Pinpoint the cell where the given text exists, returning its (X, Y) midpoint coordinate. 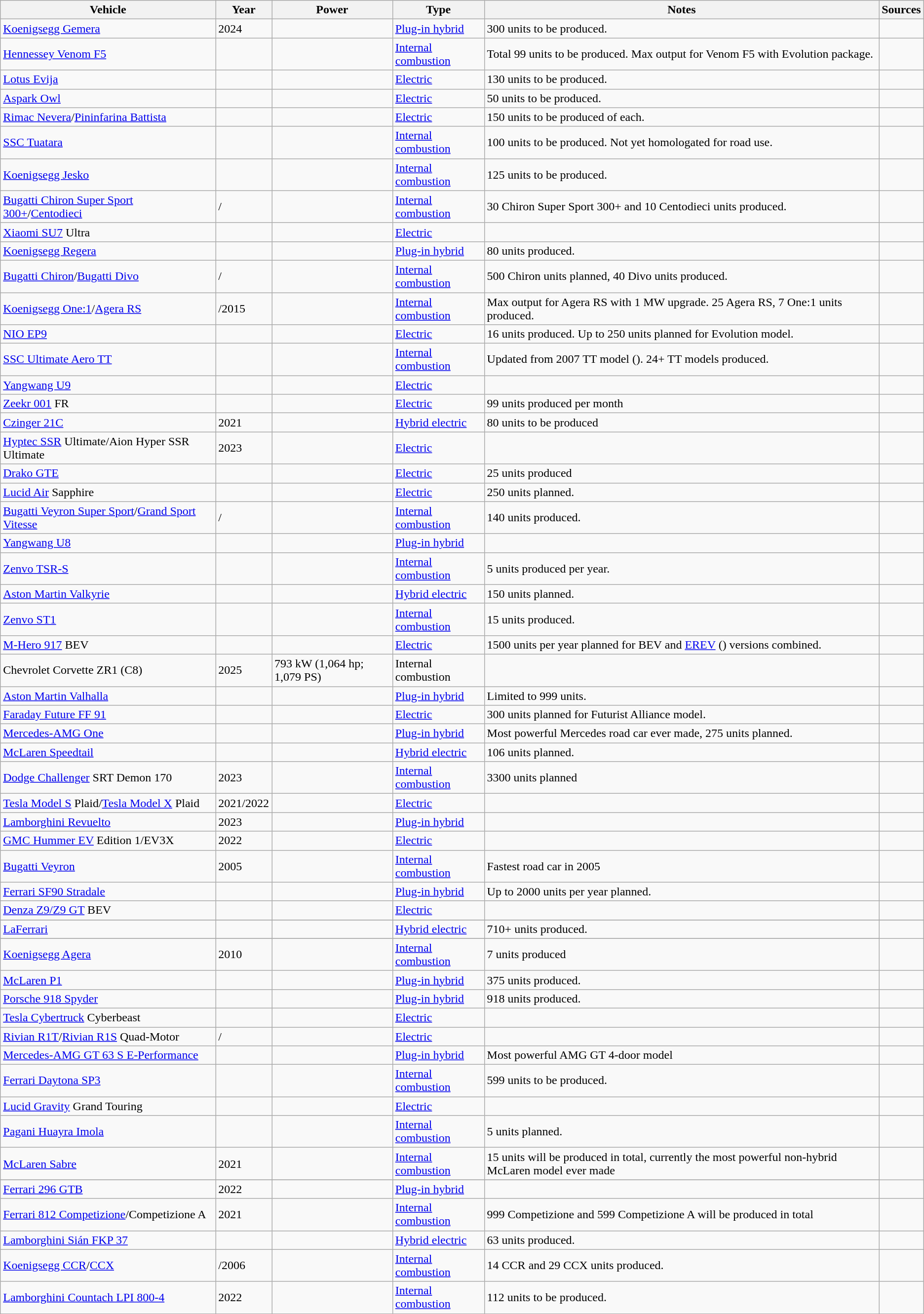
150 units to be produced of each. (682, 117)
NIO EP9 (108, 334)
Aston Martin Valhalla (108, 696)
Ferrari Daytona SP3 (108, 1081)
McLaren Speedtail (108, 752)
Rimac Nevera/Pininfarina Battista (108, 117)
2005 (244, 866)
Bugatti Veyron Super Sport/Grand Sport Vitesse (108, 517)
Lamborghini Revuelto (108, 822)
500 Chiron units planned, 40 Divo units produced. (682, 276)
Sources (901, 10)
150 units planned. (682, 594)
Yangwang U8 (108, 543)
SSC Ultimate Aero TT (108, 359)
599 units to be produced. (682, 1081)
/2015 (244, 308)
2021/2022 (244, 803)
Tesla Cybertruck Cyberbeast (108, 1017)
2024 (244, 29)
300 units to be produced. (682, 29)
Updated from 2007 TT model (). 24+ TT models produced. (682, 359)
375 units produced. (682, 980)
Lotus Evija (108, 79)
15 units will be produced in total, currently the most powerful non-hybrid McLaren model ever made (682, 1164)
14 CCR and 29 CCX units produced. (682, 1266)
Zeekr 001 FR (108, 404)
Lucid Gravity Grand Touring (108, 1106)
Pagani Huayra Imola (108, 1131)
Notes (682, 10)
Max output for Agera RS with 1 MW upgrade. 25 Agera RS, 7 One:1 units produced. (682, 308)
999 Competizione and 599 Competizione A will be produced in total (682, 1214)
Up to 2000 units per year planned. (682, 891)
Power (332, 10)
Lucid Air Sapphire (108, 492)
Fastest road car in 2005 (682, 866)
Koenigsegg One:1/Agera RS (108, 308)
Koenigsegg Gemera (108, 29)
Ferrari SF90 Stradale (108, 891)
25 units produced (682, 473)
Hennessey Venom F5 (108, 54)
Dodge Challenger SRT Demon 170 (108, 778)
M-Hero 917 BEV (108, 645)
Most powerful Mercedes road car ever made, 275 units planned. (682, 734)
112 units to be produced. (682, 1297)
50 units to be produced. (682, 98)
Czinger 21C (108, 423)
LaFerrari (108, 929)
SSC Tuatara (108, 142)
2010 (244, 955)
125 units to be produced. (682, 175)
Porsche 918 Spyder (108, 999)
Ferrari 296 GTB (108, 1189)
63 units produced. (682, 1240)
Aston Martin Valkyrie (108, 594)
Most powerful AMG GT 4-door model (682, 1055)
80 units to be produced (682, 423)
918 units produced. (682, 999)
300 units planned for Futurist Alliance model. (682, 715)
Koenigsegg Agera (108, 955)
Hyptec SSR Ultimate/Aion Hyper SSR Ultimate (108, 448)
Mercedes-AMG One (108, 734)
McLaren Sabre (108, 1164)
30 Chiron Super Sport 300+ and 10 Centodieci units produced. (682, 206)
2025 (244, 670)
100 units to be produced. Not yet homologated for road use. (682, 142)
Koenigsegg CCR/CCX (108, 1266)
140 units produced. (682, 517)
Zenvo TSR-S (108, 569)
Zenvo ST1 (108, 619)
Rivian R1T/Rivian R1S Quad-Motor (108, 1036)
Koenigsegg Regera (108, 251)
Year (244, 10)
5 units produced per year. (682, 569)
Bugatti Veyron (108, 866)
Chevrolet Corvette ZR1 (C8) (108, 670)
Bugatti Chiron/Bugatti Divo (108, 276)
GMC Hummer EV Edition 1/EV3X (108, 841)
Xiaomi SU7 Ultra (108, 232)
Drako GTE (108, 473)
Denza Z9/Z9 GT BEV (108, 910)
710+ units produced. (682, 929)
Bugatti Chiron Super Sport 300+/Centodieci (108, 206)
106 units planned. (682, 752)
250 units planned. (682, 492)
Vehicle (108, 10)
Lamborghini Countach LPI 800-4 (108, 1297)
McLaren P1 (108, 980)
Type (438, 10)
15 units produced. (682, 619)
1500 units per year planned for BEV and EREV () versions combined. (682, 645)
/2006 (244, 1266)
Total 99 units to be produced. Max output for Venom F5 with Evolution package. (682, 54)
Ferrari 812 Competizione/Competizione A (108, 1214)
Limited to 999 units. (682, 696)
3300 units planned (682, 778)
Aspark Owl (108, 98)
Yangwang U9 (108, 385)
130 units to be produced. (682, 79)
80 units produced. (682, 251)
99 units produced per month (682, 404)
5 units planned. (682, 1131)
Koenigsegg Jesko (108, 175)
Faraday Future FF 91 (108, 715)
7 units produced (682, 955)
Lamborghini Sián FKP 37 (108, 1240)
Mercedes-AMG GT 63 S E-Performance (108, 1055)
793 kW (1,064 hp; 1,079 PS) (332, 670)
Tesla Model S Plaid/Tesla Model X Plaid (108, 803)
16 units produced. Up to 250 units planned for Evolution model. (682, 334)
